Return (x, y) of the center of cell containing provided text 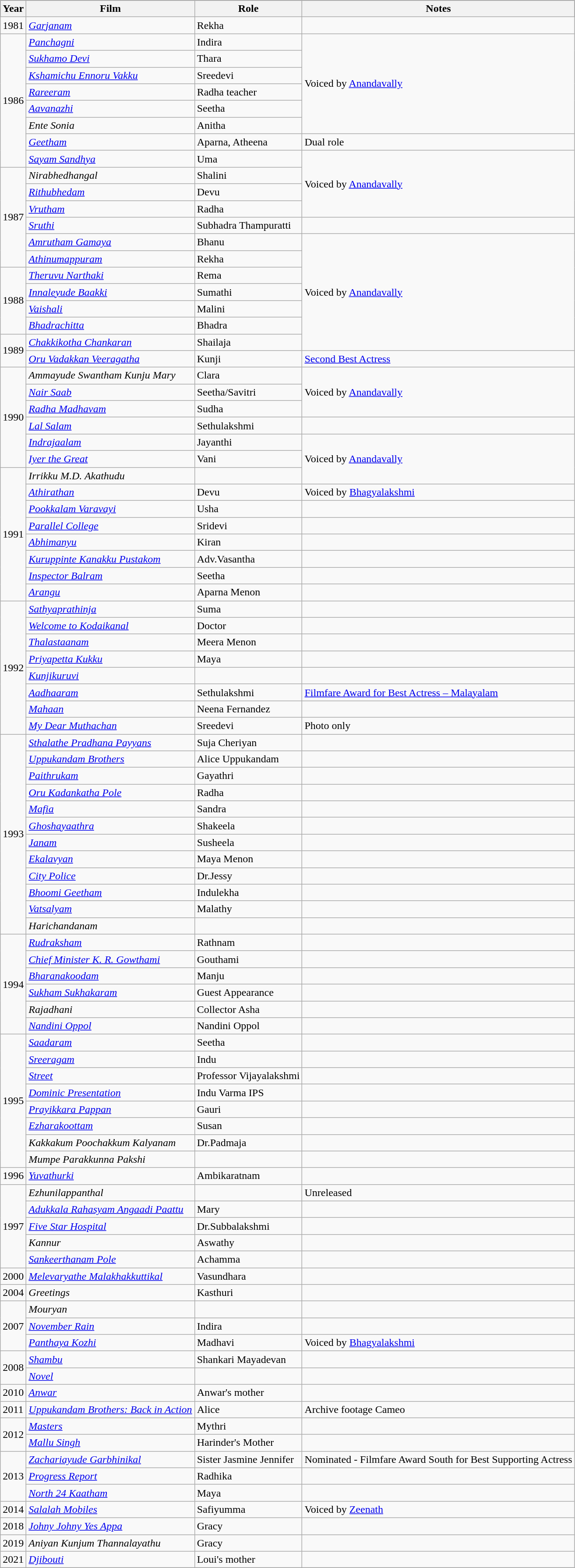
Priyapetta Kukku (110, 659)
Ammayude Swantham Kunju Mary (110, 375)
Sankeerthanam Pole (110, 1259)
November Rain (110, 1326)
Photo only (438, 726)
Ente Sonia (110, 125)
Role (248, 9)
1997 (13, 1226)
2007 (13, 1326)
Unreleased (438, 1193)
Janam (110, 842)
2000 (13, 1276)
Saadaram (110, 1043)
Madhavi (248, 1343)
Sister Jasmine Jennifer (248, 1459)
Rithubhedam (110, 192)
Paithrukam (110, 776)
2018 (13, 1526)
Kuruppinte Kanakku Pustakom (110, 559)
Manju (248, 976)
1992 (13, 667)
Irrikku M.D. Akathudu (110, 475)
Athirathan (110, 492)
Ghoshayaathra (110, 826)
Meera Menon (248, 642)
Salalah Mobiles (110, 1509)
Rareeram (110, 92)
Lal Salam (110, 425)
Radhika (248, 1476)
Shakeela (248, 826)
Nirabhedhangal (110, 175)
Athinumappuram (110, 259)
Rema (248, 276)
Malathy (248, 909)
Aadhaaram (110, 692)
Susheela (248, 842)
Oru Kadankatha Pole (110, 793)
Pookkalam Varavayi (110, 509)
Nominated - Filmfare Award South for Best Supporting Actress (438, 1459)
Neena Fernandez (248, 709)
Sudha (248, 409)
Kunjikuruvi (110, 676)
Dr.Padmaja (248, 1143)
Loui's mother (248, 1560)
Archive footage Cameo (438, 1409)
Sukham Sukhakaram (110, 992)
Mouryan (110, 1310)
Uppukandam Brothers (110, 759)
Ambikaratnam (248, 1176)
Mahaan (110, 709)
Sumathi (248, 292)
Panchagni (110, 42)
Anitha (248, 125)
1991 (13, 534)
Mafia (110, 809)
Panthaya Kozhi (110, 1343)
Mythri (248, 1426)
2010 (13, 1393)
Harinder's Mother (248, 1443)
Bhadrachitta (110, 326)
Second Best Actress (438, 359)
1981 (13, 25)
Filmfare Award for Best Actress – Malayalam (438, 692)
1989 (13, 350)
2021 (13, 1560)
Parallel College (110, 526)
Ekalavyan (110, 859)
Street (110, 1076)
Progress Report (110, 1476)
Arangu (110, 592)
Suma (248, 609)
Welcome to Kodaikanal (110, 626)
Prayikkara Pappan (110, 1109)
Zachariayude Garbhinikal (110, 1459)
Bhadra (248, 326)
2011 (13, 1409)
Safiyumma (248, 1509)
Gauri (248, 1109)
Bhanu (248, 242)
Thara (248, 59)
Djibouti (110, 1560)
Dr.Jessy (248, 876)
Kiran (248, 542)
Radha teacher (248, 92)
Inspector Balram (110, 576)
Subhadra Thampuratti (248, 226)
Aavanazhi (110, 109)
Dr.Subbalakshmi (248, 1226)
Dominic Presentation (110, 1093)
Mumpe Parakkunna Pakshi (110, 1159)
Alice Uppukandam (248, 759)
Indu Varma IPS (248, 1093)
Vaishali (110, 309)
2013 (13, 1476)
Sandra (248, 809)
Indulekha (248, 892)
Shankari Mayadevan (248, 1359)
Rathnam (248, 942)
Ezhunilappanthal (110, 1193)
Bharanakoodam (110, 976)
Yuvathurki (110, 1176)
My Dear Muthachan (110, 726)
Achamma (248, 1259)
Gayathri (248, 776)
Voiced by Zeenath (438, 1509)
2019 (13, 1543)
Chakkikotha Chankaran (110, 342)
Aparna Menon (248, 592)
Mallu Singh (110, 1443)
Vatsalyam (110, 909)
Abhimanyu (110, 542)
Bhoomi Geetham (110, 892)
Sathyaprathinja (110, 609)
Kshamichu Ennoru Vakku (110, 75)
Vrutham (110, 209)
2014 (13, 1509)
Film (110, 9)
Dual role (438, 142)
Collector Asha (248, 1009)
Indrajaalam (110, 442)
Aniyan Kunjum Thannalayathu (110, 1543)
Suja Cheriyan (248, 743)
1990 (13, 417)
Usha (248, 509)
Adv.Vasantha (248, 559)
Kakkakum Poochakkum Kalyanam (110, 1143)
Uma (248, 159)
Shalini (248, 175)
Rajadhani (110, 1009)
2004 (13, 1293)
Novel (110, 1376)
Guest Appearance (248, 992)
1987 (13, 217)
Indu (248, 1059)
Notes (438, 9)
Mary (248, 1209)
Chief Minister K. R. Gowthami (110, 959)
Sreeragam (110, 1059)
Sthalathe Pradhana Payyans (110, 743)
Greetings (110, 1293)
Clara (248, 375)
1993 (13, 834)
Shailaja (248, 342)
Masters (110, 1426)
Malini (248, 309)
Maya Menon (248, 859)
Harichandanam (110, 926)
Melevaryathe Malakhakkuttikal (110, 1276)
Radha Madhavam (110, 409)
Doctor (248, 626)
Sukhamo Devi (110, 59)
Johny Johny Yes Appa (110, 1526)
1986 (13, 100)
Seetha/Savitri (248, 392)
North 24 Kaatham (110, 1493)
1996 (13, 1176)
Gouthami (248, 959)
Geetham (110, 142)
Alice (248, 1409)
Aparna, Atheena (248, 142)
Anwar's mother (248, 1393)
Oru Vadakkan Veeragatha (110, 359)
Kasthuri (248, 1293)
Jayanthi (248, 442)
Year (13, 9)
Aswathy (248, 1242)
Innaleyude Baakki (110, 292)
Uppukandam Brothers: Back in Action (110, 1409)
Amrutham Gamaya (110, 242)
1995 (13, 1101)
Five Star Hospital (110, 1226)
2008 (13, 1368)
Ezharakoottam (110, 1126)
Iyer the Great (110, 459)
City Police (110, 876)
Anwar (110, 1393)
Theruvu Narthaki (110, 276)
Sruthi (110, 226)
2012 (13, 1434)
1994 (13, 984)
Vani (248, 459)
Nair Saab (110, 392)
Rudraksham (110, 942)
Professor Vijayalakshmi (248, 1076)
1988 (13, 301)
Thalastaanam (110, 642)
Vasundhara (248, 1276)
Garjanam (110, 25)
Kannur (110, 1242)
Kunji (248, 359)
Shambu (110, 1359)
Sayam Sandhya (110, 159)
Susan (248, 1126)
Adukkala Rahasyam Angaadi Paattu (110, 1209)
Sridevi (248, 526)
